Capture the cell that displays the provided text and extract its (X, Y) central coordinate. 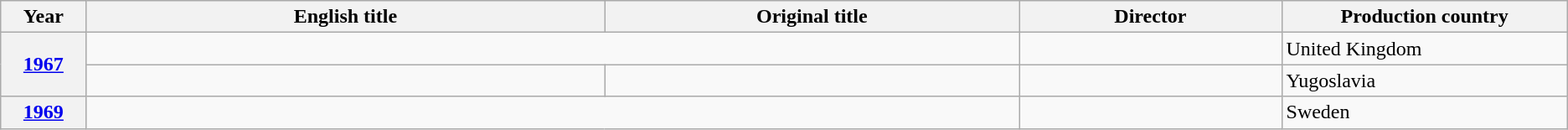
Sweden (1424, 112)
Director (1151, 17)
Yugoslavia (1424, 81)
United Kingdom (1424, 49)
Original title (812, 17)
1967 (44, 65)
1969 (44, 112)
Year (44, 17)
English title (345, 17)
Production country (1424, 17)
